Return [X, Y] of the center of cell containing provided text 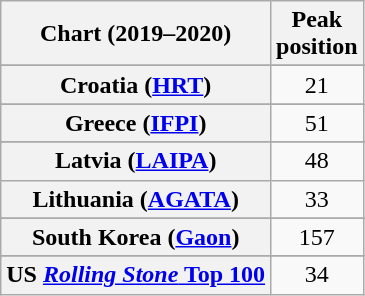
Chart (2019–2020) [136, 34]
US Rolling Stone Top 100 [136, 275]
51 [317, 123]
Peakposition [317, 34]
34 [317, 275]
21 [317, 85]
Latvia (LAIPA) [136, 161]
157 [317, 237]
48 [317, 161]
Greece (IFPI) [136, 123]
Lithuania (AGATA) [136, 199]
33 [317, 199]
South Korea (Gaon) [136, 237]
Croatia (HRT) [136, 85]
